Search for the cell housing the specified text and yield its [x, y] center coordinate. 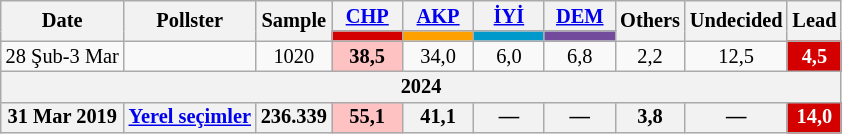
Lead [814, 20]
6,8 [580, 56]
AKP [438, 16]
55,1 [368, 118]
14,0 [814, 118]
Sample [294, 20]
3,8 [650, 118]
4,5 [814, 56]
38,5 [368, 56]
CHP [368, 16]
12,5 [736, 56]
Others [650, 20]
Undecided [736, 20]
Date [62, 20]
236.339 [294, 118]
Pollster [190, 20]
1020 [294, 56]
2024 [422, 86]
Yerel seçimler [190, 118]
28 Şub-3 Mar [62, 56]
2,2 [650, 56]
41,1 [438, 118]
31 Mar 2019 [62, 118]
İYİ [508, 16]
6,0 [508, 56]
DEM [580, 16]
34,0 [438, 56]
